Find where the given text appears and provide that cell's center as [x, y] coordinate. 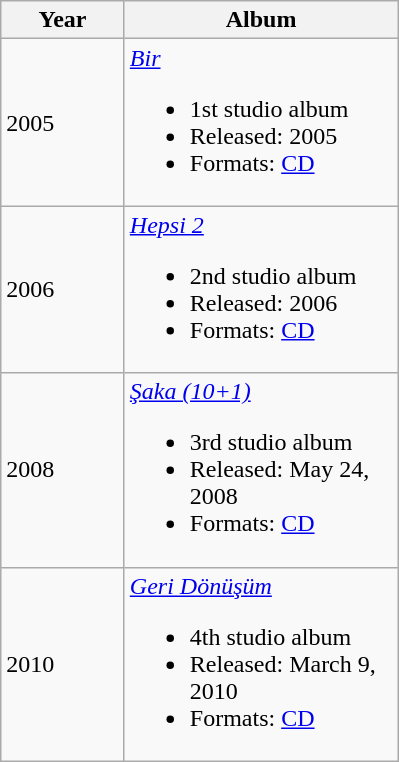
2008 [63, 470]
Hepsi 22nd studio albumReleased: 2006Formats: CD [261, 290]
Bir1st studio albumReleased: 2005 Formats: CD [261, 122]
2010 [63, 664]
Geri Dönüşüm4th studio albumReleased: March 9, 2010Formats: CD [261, 664]
Year [63, 20]
2006 [63, 290]
Şaka (10+1)3rd studio albumReleased: May 24, 2008Formats: CD [261, 470]
2005 [63, 122]
Album [261, 20]
